Return the [x, y] coordinate for the center point of the cell that contains the specified text.  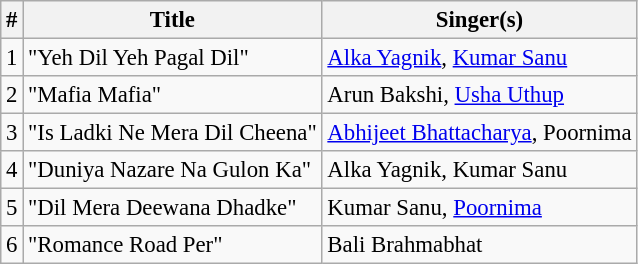
Kumar Sanu, Poornima [480, 208]
"Dil Mera Deewana Dhadke" [172, 208]
"Romance Road Per" [172, 245]
5 [12, 208]
Singer(s) [480, 20]
Title [172, 20]
"Yeh Dil Yeh Pagal Dil" [172, 58]
"Is Ladki Ne Mera Dil Cheena" [172, 133]
Bali Brahmabhat [480, 245]
3 [12, 133]
Arun Bakshi, Usha Uthup [480, 95]
# [12, 20]
1 [12, 58]
"Mafia Mafia" [172, 95]
Abhijeet Bhattacharya, Poornima [480, 133]
2 [12, 95]
"Duniya Nazare Na Gulon Ka" [172, 170]
6 [12, 245]
4 [12, 170]
